Detect which cell encompasses the target text, then output its (X, Y) center coordinate. 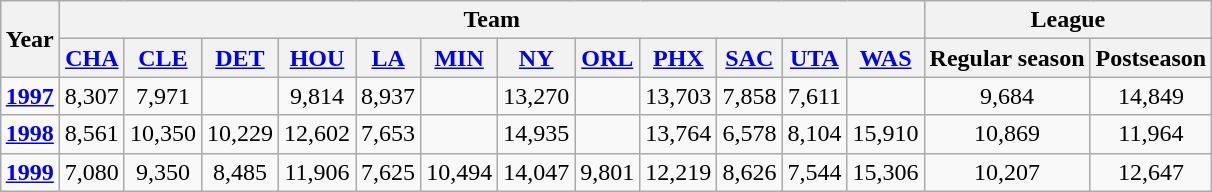
1998 (30, 134)
6,578 (750, 134)
8,561 (92, 134)
8,104 (814, 134)
7,080 (92, 172)
ORL (608, 58)
10,350 (162, 134)
12,219 (678, 172)
9,801 (608, 172)
DET (240, 58)
7,653 (388, 134)
7,971 (162, 96)
7,625 (388, 172)
CLE (162, 58)
9,684 (1007, 96)
8,485 (240, 172)
UTA (814, 58)
14,935 (536, 134)
NY (536, 58)
8,307 (92, 96)
10,207 (1007, 172)
1997 (30, 96)
13,270 (536, 96)
9,350 (162, 172)
13,764 (678, 134)
9,814 (316, 96)
12,602 (316, 134)
15,910 (886, 134)
12,647 (1151, 172)
7,858 (750, 96)
Team (492, 20)
1999 (30, 172)
Postseason (1151, 58)
WAS (886, 58)
8,626 (750, 172)
8,937 (388, 96)
Regular season (1007, 58)
PHX (678, 58)
10,869 (1007, 134)
10,494 (460, 172)
SAC (750, 58)
HOU (316, 58)
Year (30, 39)
MIN (460, 58)
13,703 (678, 96)
7,544 (814, 172)
14,849 (1151, 96)
10,229 (240, 134)
LA (388, 58)
14,047 (536, 172)
7,611 (814, 96)
15,306 (886, 172)
League (1068, 20)
11,906 (316, 172)
CHA (92, 58)
11,964 (1151, 134)
